Find where the given text appears and provide that cell's center as (X, Y) coordinate. 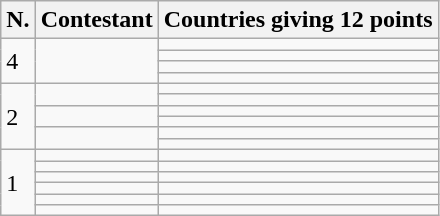
1 (18, 182)
4 (18, 61)
Countries giving 12 points (298, 20)
2 (18, 116)
N. (18, 20)
Contestant (96, 20)
